Identify which cell holds the provided text, then report its [x, y] central coordinate. 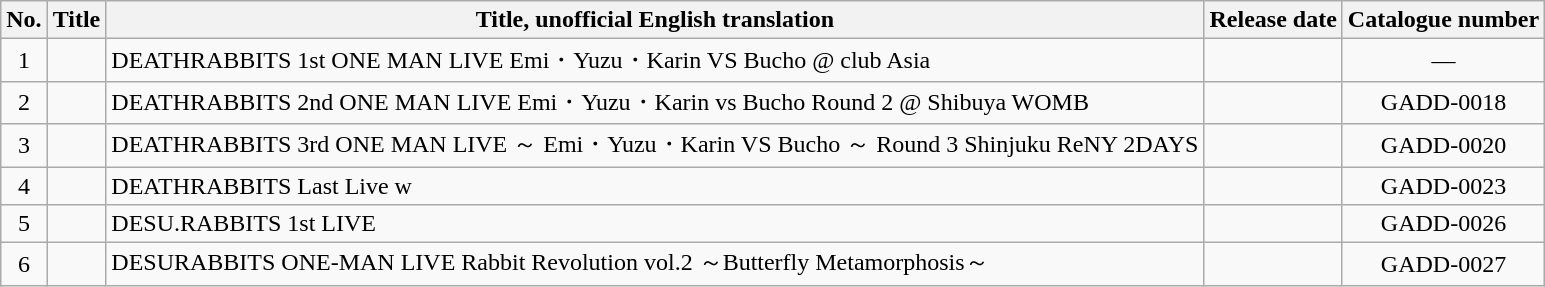
DESU.RABBITS 1st LIVE [655, 224]
GADD-0018 [1443, 102]
— [1443, 60]
No. [24, 20]
GADD-0027 [1443, 264]
DEATHRABBITS 1st ONE MAN LIVE Emi・Yuzu・Karin VS Bucho @ club Asia [655, 60]
DESURABBITS ONE-MAN LIVE Rabbit Revolution vol.2 ～Butterfly Metamorphosis～ [655, 264]
Title, unofficial English translation [655, 20]
2 [24, 102]
GADD-0023 [1443, 185]
DEATHRABBITS 3rd ONE MAN LIVE ～ Emi・Yuzu・Karin VS Bucho ～ Round 3 Shinjuku ReNY 2DAYS [655, 146]
3 [24, 146]
Catalogue number [1443, 20]
6 [24, 264]
GADD-0020 [1443, 146]
Release date [1273, 20]
5 [24, 224]
DEATHRABBITS Last Live w [655, 185]
1 [24, 60]
Title [76, 20]
4 [24, 185]
GADD-0026 [1443, 224]
DEATHRABBITS 2nd ONE MAN LIVE Emi・Yuzu・Karin vs Bucho Round 2 @ Shibuya WOMB [655, 102]
